Find where the given text appears and provide that cell's center as [x, y] coordinate. 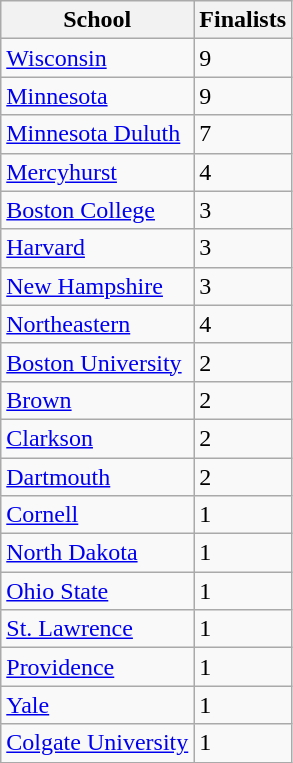
7 [243, 134]
Finalists [243, 20]
Cornell [98, 515]
Brown [98, 400]
Boston University [98, 362]
Providence [98, 667]
New Hampshire [98, 286]
School [98, 20]
Colgate University [98, 743]
Boston College [98, 210]
Ohio State [98, 591]
Northeastern [98, 324]
Mercyhurst [98, 172]
Clarkson [98, 438]
North Dakota [98, 553]
Yale [98, 705]
St. Lawrence [98, 629]
Harvard [98, 248]
Minnesota [98, 96]
Minnesota Duluth [98, 134]
Dartmouth [98, 477]
Wisconsin [98, 58]
